Find where the given text appears and provide that cell's center as (X, Y) coordinate. 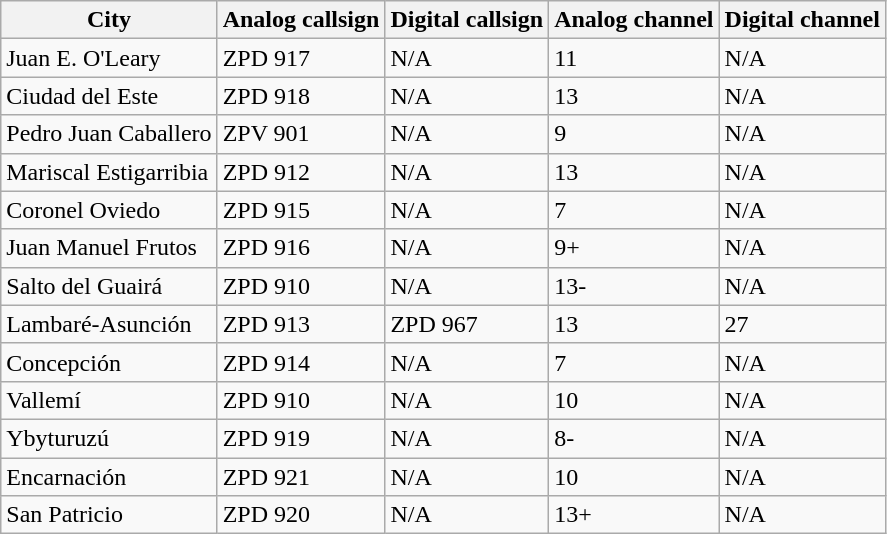
Coronel Oviedo (109, 210)
13+ (634, 515)
Juan E. O'Leary (109, 58)
Encarnación (109, 477)
9+ (634, 248)
ZPD 920 (301, 515)
Analog channel (634, 20)
8- (634, 438)
City (109, 20)
ZPD 912 (301, 172)
ZPV 901 (301, 134)
Pedro Juan Caballero (109, 134)
San Patricio (109, 515)
ZPD 918 (301, 96)
ZPD 916 (301, 248)
ZPD 914 (301, 362)
9 (634, 134)
ZPD 913 (301, 324)
Analog callsign (301, 20)
Juan Manuel Frutos (109, 248)
Mariscal Estigarribia (109, 172)
11 (634, 58)
Ciudad del Este (109, 96)
Salto del Guairá (109, 286)
Digital channel (802, 20)
ZPD 919 (301, 438)
ZPD 917 (301, 58)
Concepción (109, 362)
Lambaré-Asunción (109, 324)
ZPD 967 (467, 324)
13- (634, 286)
Ybyturuzú (109, 438)
ZPD 915 (301, 210)
27 (802, 324)
ZPD 921 (301, 477)
Vallemí (109, 400)
Digital callsign (467, 20)
